Find where the given text appears and provide that cell's center as (X, Y) coordinate. 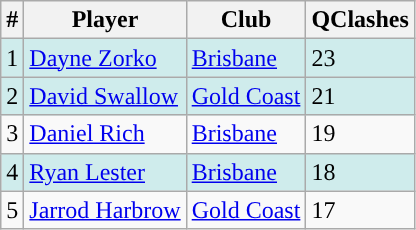
18 (360, 172)
QClashes (360, 20)
21 (360, 96)
David Swallow (105, 96)
Club (246, 20)
17 (360, 210)
4 (12, 172)
Ryan Lester (105, 172)
# (12, 20)
Dayne Zorko (105, 58)
1 (12, 58)
19 (360, 134)
5 (12, 210)
Player (105, 20)
Daniel Rich (105, 134)
Jarrod Harbrow (105, 210)
23 (360, 58)
3 (12, 134)
2 (12, 96)
